Locate the cell with the specified text and output its (x, y) center coordinate. 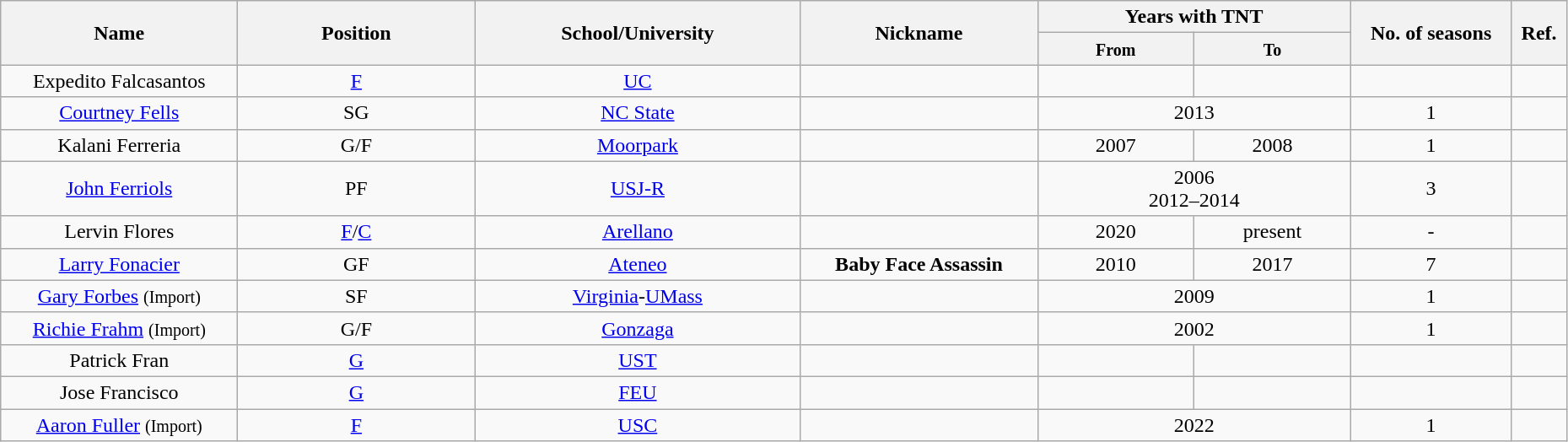
2002 (1194, 328)
GF (356, 264)
Gonzaga (638, 328)
PF (356, 189)
Arellano (638, 232)
From (1116, 49)
Jose Francisco (120, 392)
2013 (1194, 113)
NC State (638, 113)
3 (1431, 189)
2022 (1194, 424)
SG (356, 113)
present (1273, 232)
Years with TNT (1194, 17)
2020 (1116, 232)
SF (356, 296)
7 (1431, 264)
Lervin Flores (120, 232)
2008 (1273, 145)
2009 (1194, 296)
Expedito Falcasantos (120, 81)
USC (638, 424)
Position (356, 33)
Richie Frahm (Import) (120, 328)
USJ-R (638, 189)
FEU (638, 392)
UC (638, 81)
No. of seasons (1431, 33)
Ref. (1538, 33)
2007 (1116, 145)
20062012–2014 (1194, 189)
Patrick Fran (120, 360)
Baby Face Assassin (919, 264)
Name (120, 33)
- (1431, 232)
To (1273, 49)
John Ferriols (120, 189)
Gary Forbes (Import) (120, 296)
Kalani Ferreria (120, 145)
F/C (356, 232)
2017 (1273, 264)
Moorpark (638, 145)
School/University (638, 33)
Aaron Fuller (Import) (120, 424)
2010 (1116, 264)
UST (638, 360)
Ateneo (638, 264)
Courtney Fells (120, 113)
Nickname (919, 33)
Virginia-UMass (638, 296)
Larry Fonacier (120, 264)
